For the text-containing cell, return its midpoint in [X, Y] coordinate format. 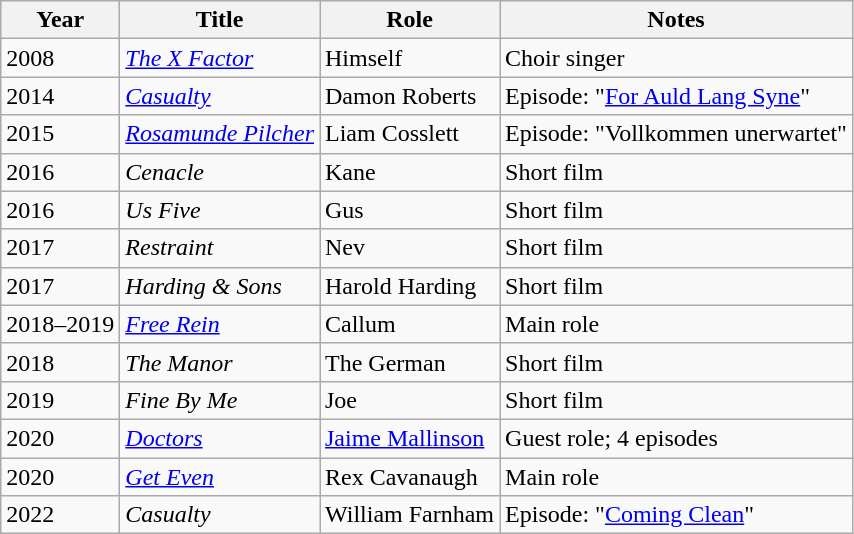
Episode: "Coming Clean" [676, 515]
Jaime Mallinson [410, 438]
Fine By Me [220, 400]
2022 [60, 515]
Notes [676, 20]
Rex Cavanaugh [410, 477]
The German [410, 362]
Choir singer [676, 58]
2014 [60, 96]
Damon Roberts [410, 96]
Rosamunde Pilcher [220, 134]
2015 [60, 134]
Role [410, 20]
Nev [410, 248]
Year [60, 20]
Kane [410, 172]
Guest role; 4 episodes [676, 438]
Cenacle [220, 172]
William Farnham [410, 515]
Doctors [220, 438]
Us Five [220, 210]
Harding & Sons [220, 286]
Restraint [220, 248]
Joe [410, 400]
2018–2019 [60, 324]
Himself [410, 58]
2018 [60, 362]
Title [220, 20]
Gus [410, 210]
Get Even [220, 477]
Episode: "For Auld Lang Syne" [676, 96]
2008 [60, 58]
The X Factor [220, 58]
Free Rein [220, 324]
2019 [60, 400]
The Manor [220, 362]
Liam Cosslett [410, 134]
Callum [410, 324]
Episode: "Vollkommen unerwartet" [676, 134]
Harold Harding [410, 286]
